Output the (X, Y) coordinate of the center of the cell containing the given text.  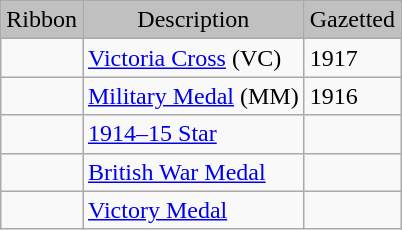
1917 (352, 58)
Gazetted (352, 20)
British War Medal (193, 172)
1914–15 Star (193, 134)
Victoria Cross (VC) (193, 58)
1916 (352, 96)
Victory Medal (193, 210)
Ribbon (42, 20)
Military Medal (MM) (193, 96)
Description (193, 20)
